Determine the (X, Y) coordinate at the center of the cell enclosing the given text.  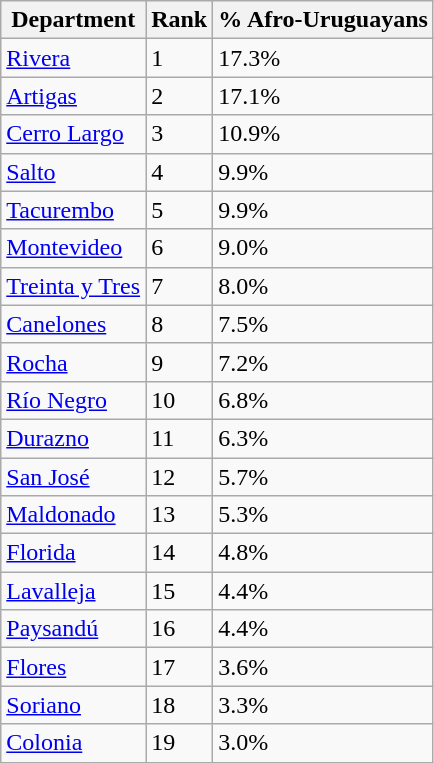
4.8% (324, 553)
17.3% (324, 58)
8 (180, 324)
19 (180, 743)
Maldonado (74, 515)
14 (180, 553)
Montevideo (74, 248)
Cerro Largo (74, 134)
Colonia (74, 743)
3.3% (324, 705)
5.7% (324, 477)
3.0% (324, 743)
Treinta y Tres (74, 286)
Rank (180, 20)
12 (180, 477)
Lavalleja (74, 591)
Paysandú (74, 629)
5 (180, 210)
1 (180, 58)
7.5% (324, 324)
6 (180, 248)
Rivera (74, 58)
Tacurembo (74, 210)
4 (180, 172)
Artigas (74, 96)
3 (180, 134)
San José (74, 477)
10.9% (324, 134)
9.0% (324, 248)
Department (74, 20)
3.6% (324, 667)
15 (180, 591)
7.2% (324, 362)
10 (180, 400)
% Afro-Uruguayans (324, 20)
13 (180, 515)
Canelones (74, 324)
2 (180, 96)
9 (180, 362)
6.3% (324, 438)
17 (180, 667)
Flores (74, 667)
8.0% (324, 286)
Rocha (74, 362)
5.3% (324, 515)
Río Negro (74, 400)
18 (180, 705)
11 (180, 438)
6.8% (324, 400)
17.1% (324, 96)
16 (180, 629)
Florida (74, 553)
Soriano (74, 705)
Durazno (74, 438)
7 (180, 286)
Salto (74, 172)
